Output the [X, Y] coordinate of the center of the cell containing the given text.  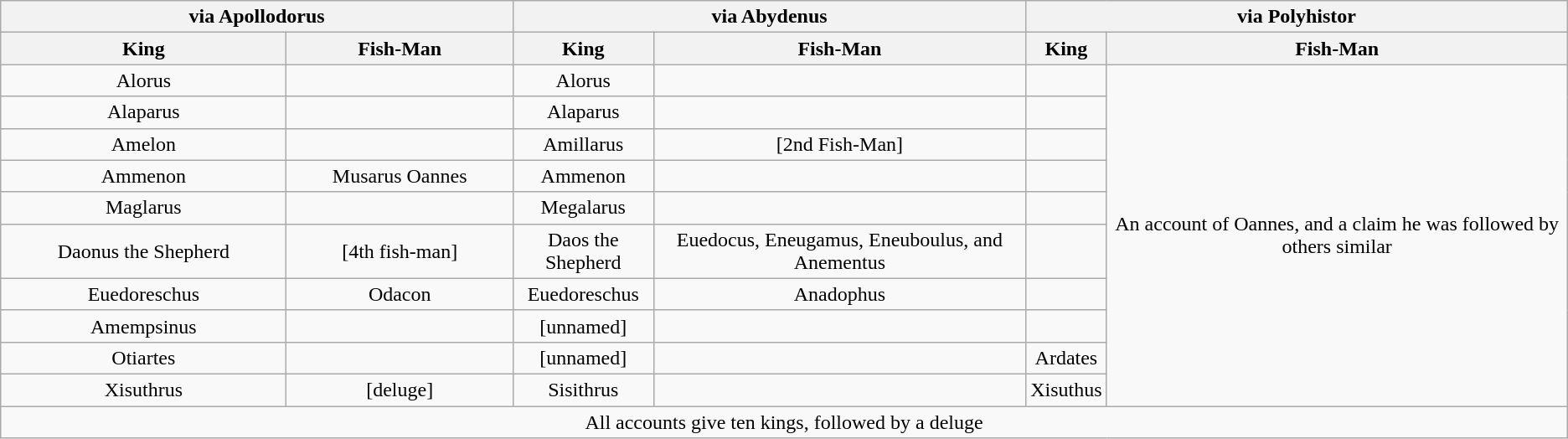
Daos the Shepherd [583, 251]
Anadophus [839, 294]
Amelon [144, 144]
via Abydenus [769, 17]
Daonus the Shepherd [144, 251]
Otiartes [144, 358]
Maglarus [144, 208]
Musarus Oannes [400, 176]
Ardates [1066, 358]
[4th fish-man] [400, 251]
via Polyhistor [1297, 17]
Xisuthus [1066, 390]
Sisithrus [583, 390]
An account of Oannes, and a claim he was followed by others similar [1337, 235]
via Apollodorus [257, 17]
All accounts give ten kings, followed by a deluge [784, 421]
Amempsinus [144, 326]
Amillarus [583, 144]
[deluge] [400, 390]
[2nd Fish-Man] [839, 144]
Euedocus, Eneugamus, Eneuboulus, and Anementus [839, 251]
Odacon [400, 294]
Megalarus [583, 208]
Xisuthrus [144, 390]
